Determine the [x, y] coordinate at the center of the cell enclosing the given text.  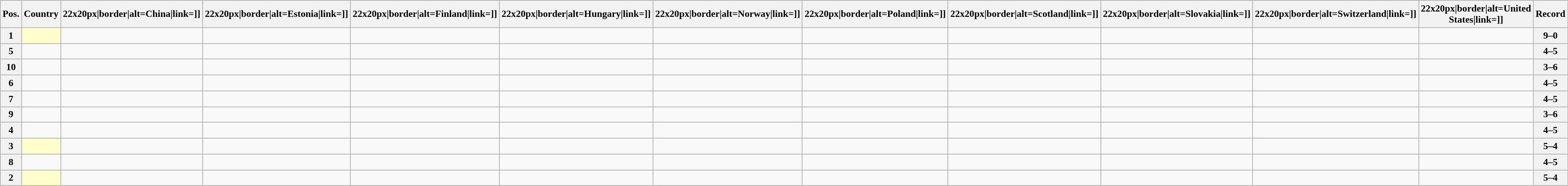
7 [11, 99]
2 [11, 178]
4 [11, 131]
22x20px|border|alt=Norway|link=]] [727, 14]
22x20px|border|alt=Estonia|link=]] [277, 14]
22x20px|border|alt=Slovakia|link=]] [1176, 14]
8 [11, 162]
22x20px|border|alt=Finland|link=]] [425, 14]
9–0 [1551, 36]
22x20px|border|alt=United States|link=]] [1476, 14]
5 [11, 51]
Record [1551, 14]
22x20px|border|alt=Scotland|link=]] [1024, 14]
22x20px|border|alt=Poland|link=]] [875, 14]
10 [11, 67]
22x20px|border|alt=Switzerland|link=]] [1336, 14]
9 [11, 115]
Country [41, 14]
1 [11, 36]
6 [11, 83]
22x20px|border|alt=China|link=]] [132, 14]
22x20px|border|alt=Hungary|link=]] [576, 14]
3 [11, 146]
Pos. [11, 14]
